Return the [x, y] coordinate for the center point of the cell that contains the specified text.  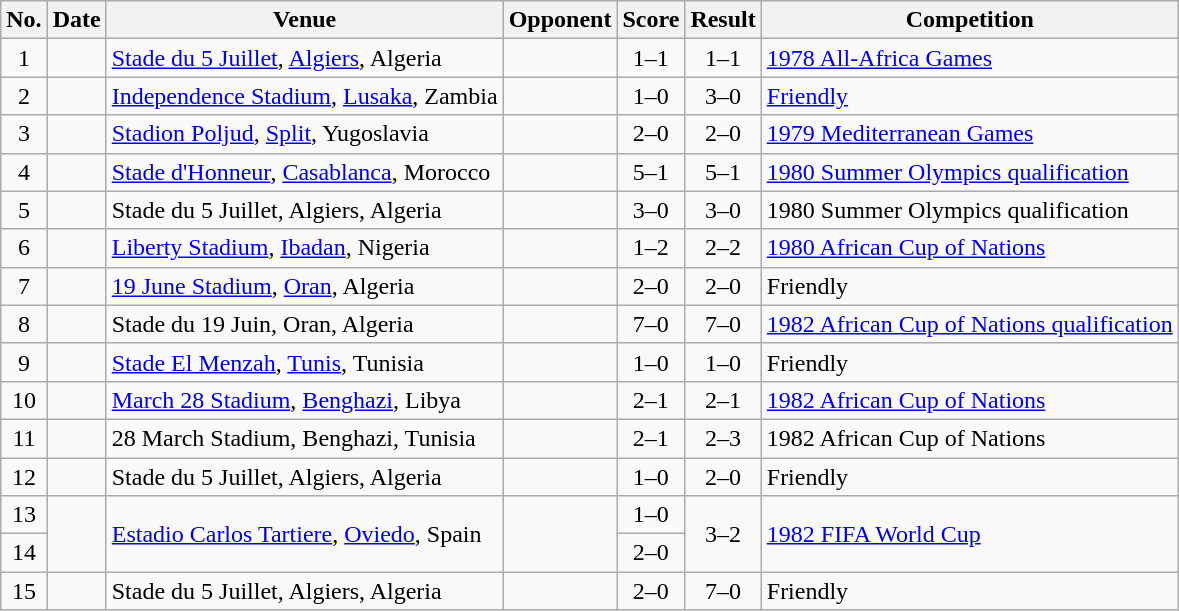
2–3 [723, 438]
9 [24, 362]
11 [24, 438]
Stade d'Honneur, Casablanca, Morocco [304, 172]
Liberty Stadium, Ibadan, Nigeria [304, 248]
Venue [304, 20]
19 June Stadium, Oran, Algeria [304, 286]
Stade El Menzah, Tunis, Tunisia [304, 362]
3 [24, 134]
No. [24, 20]
12 [24, 477]
1980 African Cup of Nations [970, 248]
Stade du 19 Juin, Oran, Algeria [304, 324]
4 [24, 172]
28 March Stadium, Benghazi, Tunisia [304, 438]
Result [723, 20]
1982 FIFA World Cup [970, 534]
Opponent [560, 20]
1979 Mediterranean Games [970, 134]
10 [24, 400]
March 28 Stadium, Benghazi, Libya [304, 400]
3–2 [723, 534]
1982 African Cup of Nations qualification [970, 324]
1978 All-Africa Games [970, 58]
2–2 [723, 248]
Estadio Carlos Tartiere, Oviedo, Spain [304, 534]
Stadion Poljud, Split, Yugoslavia [304, 134]
Score [651, 20]
7 [24, 286]
Competition [970, 20]
8 [24, 324]
14 [24, 553]
1–2 [651, 248]
15 [24, 591]
Independence Stadium, Lusaka, Zambia [304, 96]
13 [24, 515]
1 [24, 58]
2 [24, 96]
5 [24, 210]
Date [76, 20]
6 [24, 248]
